For the text-containing cell, return its midpoint in [x, y] coordinate format. 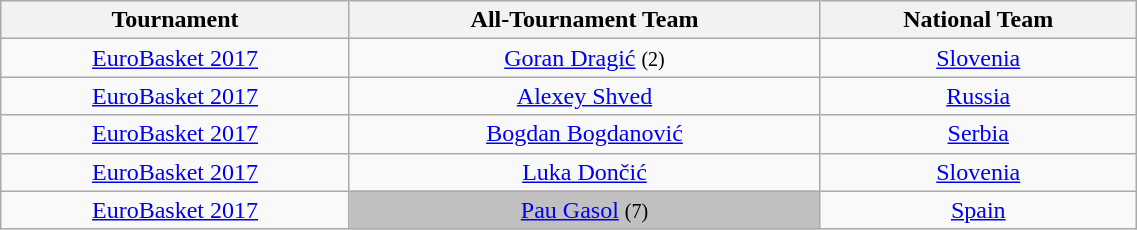
National Team [978, 20]
Bogdan Bogdanović [584, 134]
Luka Dončić [584, 172]
All-Tournament Team [584, 20]
Tournament [176, 20]
Spain [978, 210]
Serbia [978, 134]
Alexey Shved [584, 96]
Pau Gasol (7) [584, 210]
Russia [978, 96]
Goran Dragić (2) [584, 58]
